Locate the cell with the specified text and output its [x, y] center coordinate. 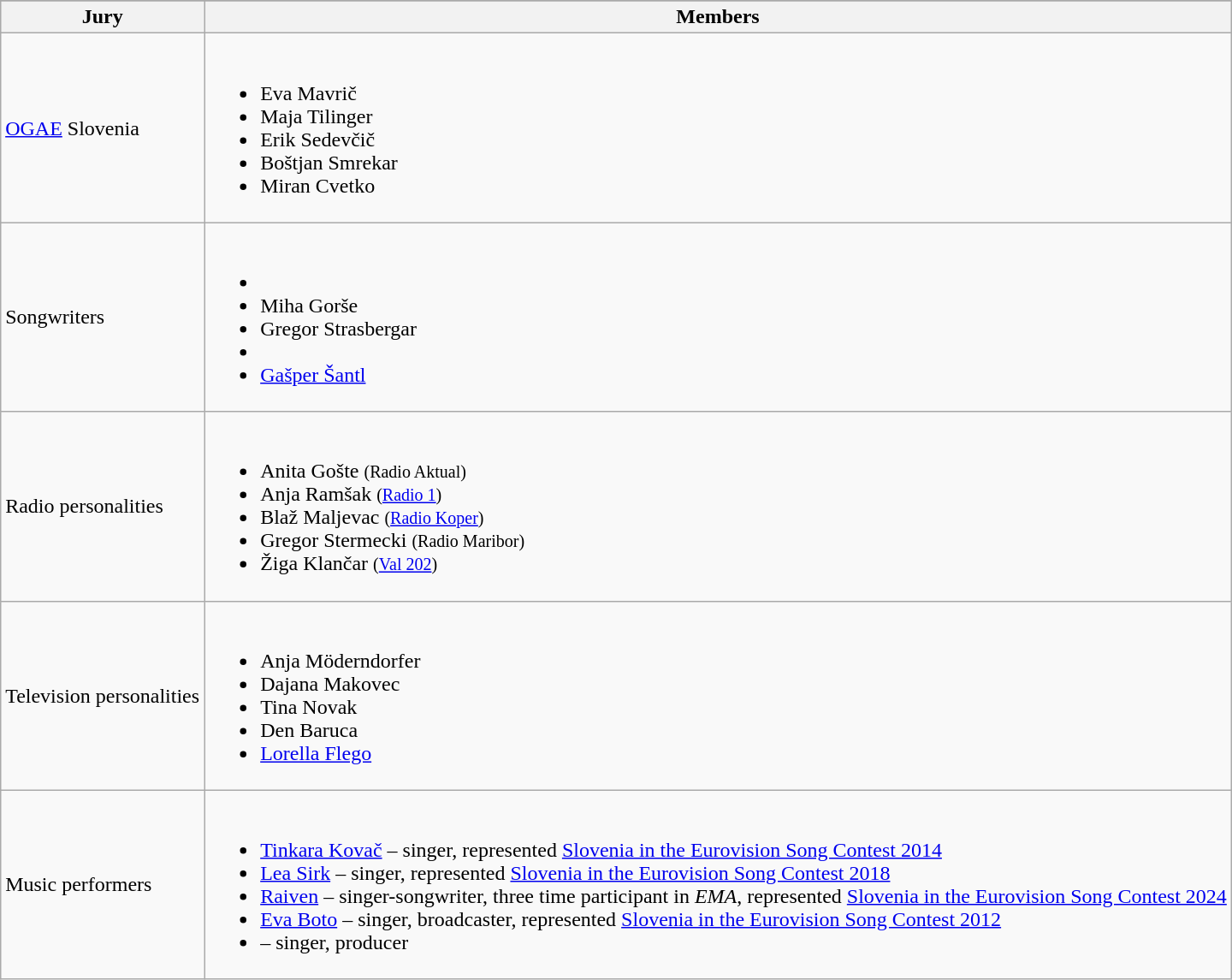
Eva MavričMaja TilingerErik SedevčičBoštjan SmrekarMiran Cvetko [719, 128]
Music performers [103, 885]
Television personalities [103, 695]
Members [719, 17]
Miha GoršeGregor StrasbergarGašper Šantl [719, 317]
Anja MöderndorferDajana MakovecTina NovakDen BarucaLorella Flego [719, 695]
Anita Gošte (Radio Aktual)Anja Ramšak (Radio 1)Blaž Maljevac (Radio Koper)Gregor Stermecki (Radio Maribor)Žiga Klančar (Val 202) [719, 507]
Songwriters [103, 317]
Radio personalities [103, 507]
OGAE Slovenia [103, 128]
Jury [103, 17]
